Return the [x, y] coordinate for the center point of the cell that contains the specified text.  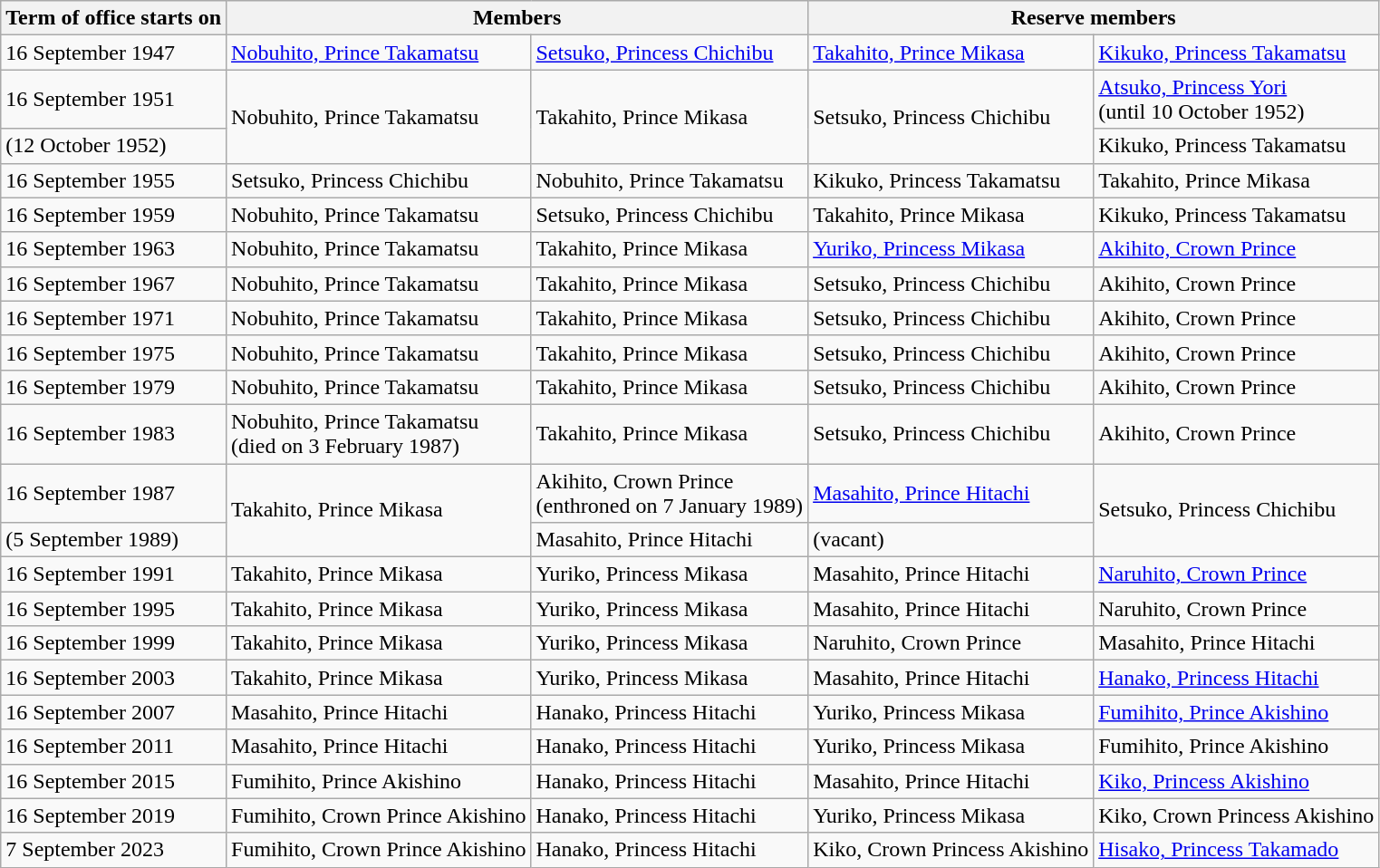
Nobuhito, Prince Takamatsu(died on 3 February 1987) [379, 433]
16 September 1979 [114, 387]
16 September 1963 [114, 249]
Term of office starts on [114, 18]
16 September 1955 [114, 180]
Kiko, Princess Akishino [1236, 781]
16 September 1999 [114, 643]
16 September 1983 [114, 433]
16 September 1947 [114, 53]
16 September 1995 [114, 609]
16 September 2015 [114, 781]
16 September 1951 [114, 100]
16 September 1991 [114, 574]
(5 September 1989) [114, 540]
(12 October 1952) [114, 146]
16 September 1987 [114, 493]
7 September 2023 [114, 850]
16 September 2003 [114, 678]
Hisako, Princess Takamado [1236, 850]
Reserve members [1094, 18]
16 September 1971 [114, 318]
Akihito, Crown Prince(enthroned on 7 January 1989) [670, 493]
16 September 1967 [114, 284]
Members [517, 18]
(vacant) [951, 540]
16 September 1975 [114, 352]
16 September 2007 [114, 712]
16 September 2011 [114, 747]
16 September 1959 [114, 215]
Atsuko, Princess Yori(until 10 October 1952) [1236, 100]
16 September 2019 [114, 815]
